Provide the (x, y) coordinate of the cell's center where the given text is located.  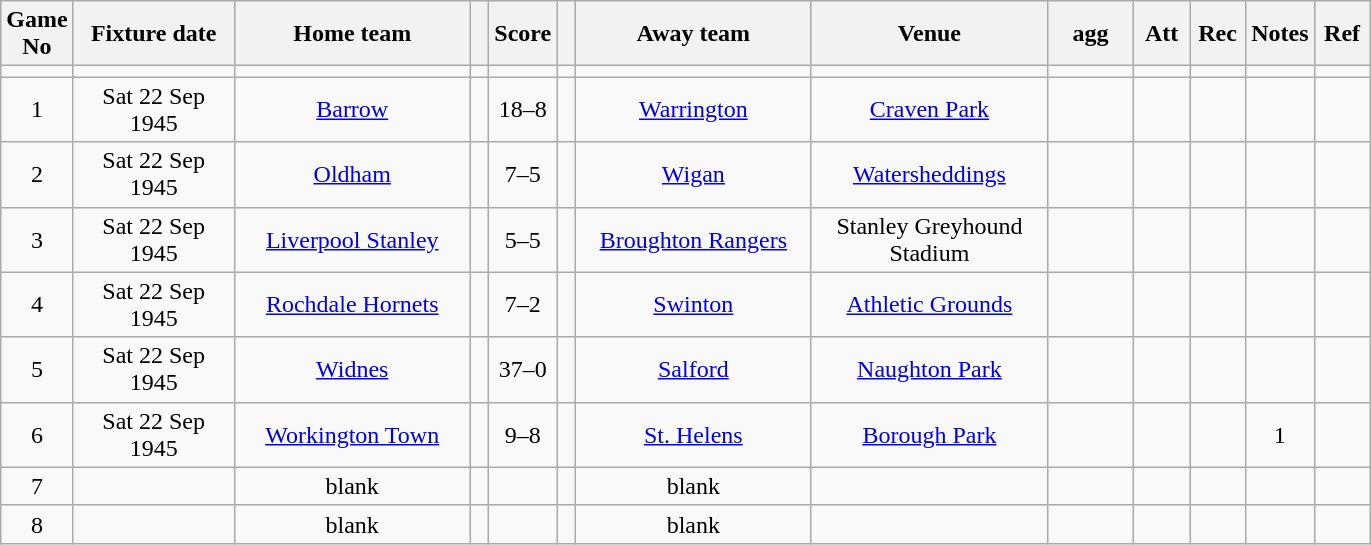
Naughton Park (929, 370)
Warrington (693, 110)
St. Helens (693, 434)
Athletic Grounds (929, 304)
Score (523, 34)
Craven Park (929, 110)
Swinton (693, 304)
Stanley Greyhound Stadium (929, 240)
Broughton Rangers (693, 240)
Venue (929, 34)
Game No (37, 34)
2 (37, 174)
Home team (352, 34)
7 (37, 486)
Att (1162, 34)
3 (37, 240)
18–8 (523, 110)
Away team (693, 34)
Rochdale Hornets (352, 304)
Barrow (352, 110)
5 (37, 370)
6 (37, 434)
9–8 (523, 434)
Rec (1218, 34)
4 (37, 304)
37–0 (523, 370)
Ref (1342, 34)
agg (1090, 34)
Fixture date (154, 34)
8 (37, 524)
Watersheddings (929, 174)
Notes (1280, 34)
Wigan (693, 174)
Widnes (352, 370)
Liverpool Stanley (352, 240)
5–5 (523, 240)
Salford (693, 370)
Borough Park (929, 434)
7–5 (523, 174)
Workington Town (352, 434)
Oldham (352, 174)
7–2 (523, 304)
